Pinpoint the cell where the given text exists, returning its [X, Y] midpoint coordinate. 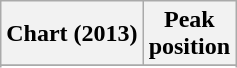
Chart (2013) [72, 34]
Peakposition [189, 34]
